Output the [X, Y] coordinate of the center of the cell containing the given text.  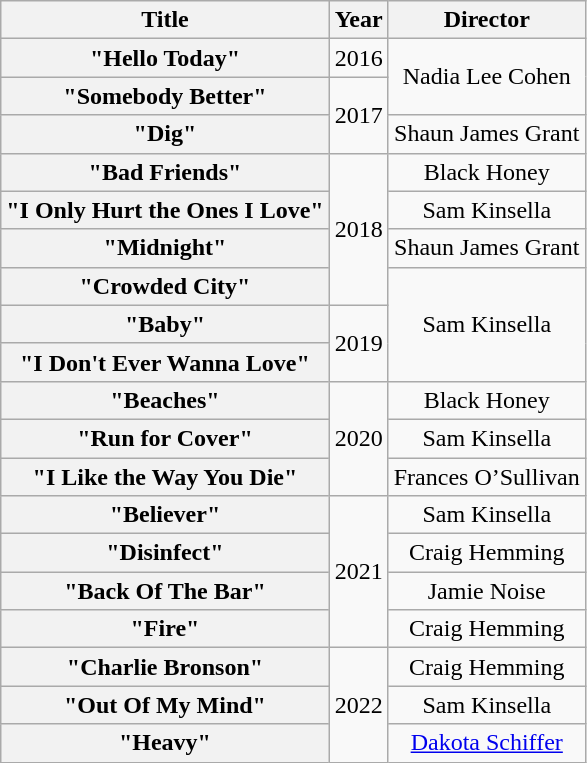
"Bad Friends" [165, 172]
Jamie Noise [486, 591]
"Midnight" [165, 248]
"Crowded City" [165, 286]
"I Don't Ever Wanna Love" [165, 362]
"Hello Today" [165, 58]
2020 [358, 438]
Frances O’Sullivan [486, 477]
"I Only Hurt the Ones I Love" [165, 210]
2018 [358, 229]
Dakota Schiffer [486, 743]
2021 [358, 572]
"Out Of My Mind" [165, 705]
"Heavy" [165, 743]
"Dig" [165, 134]
"Baby" [165, 324]
2016 [358, 58]
"Believer" [165, 515]
2022 [358, 705]
Nadia Lee Cohen [486, 77]
"I Like the Way You Die" [165, 477]
Director [486, 20]
Title [165, 20]
2017 [358, 115]
2019 [358, 343]
"Somebody Better" [165, 96]
"Run for Cover" [165, 438]
"Beaches" [165, 400]
"Back Of The Bar" [165, 591]
"Disinfect" [165, 553]
Year [358, 20]
"Charlie Bronson" [165, 667]
"Fire" [165, 629]
